Determine the (x, y) coordinate at the center of the cell enclosing the given text.  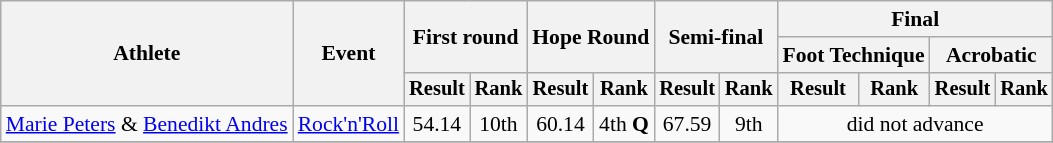
60.14 (560, 124)
4th Q (624, 124)
Athlete (147, 54)
Rock'n'Roll (348, 124)
Hope Round (590, 36)
Semi-final (716, 36)
10th (499, 124)
Final (914, 19)
54.14 (437, 124)
67.59 (687, 124)
Foot Technique (853, 55)
Event (348, 54)
did not advance (914, 124)
Acrobatic (992, 55)
Marie Peters & Benedikt Andres (147, 124)
First round (466, 36)
9th (749, 124)
